Provide the (x, y) coordinate of the cell's center where the given text is located.  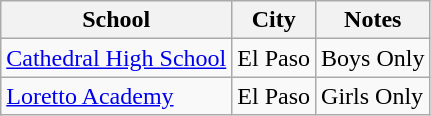
Loretto Academy (116, 96)
Girls Only (373, 96)
City (274, 20)
Cathedral High School (116, 58)
Notes (373, 20)
Boys Only (373, 58)
School (116, 20)
